Identify which cell holds the provided text, then report its [x, y] central coordinate. 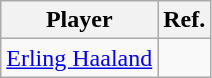
Erling Haaland [80, 58]
Player [80, 20]
Ref. [184, 20]
